Capture the cell that displays the provided text and extract its [X, Y] central coordinate. 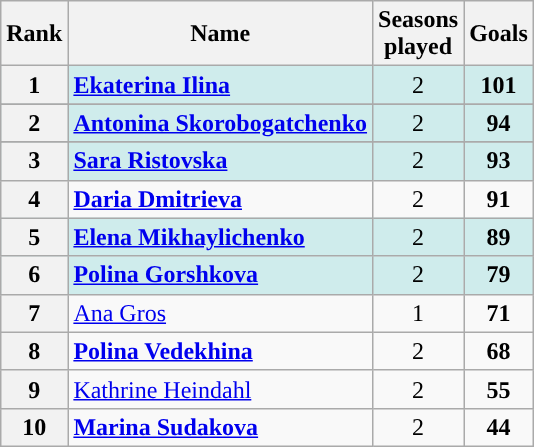
68 [499, 351]
Daria Dmitrieva [220, 199]
Sara Ristovska [220, 161]
7 [34, 313]
89 [499, 237]
Polina Vedekhina [220, 351]
Name [220, 34]
101 [499, 85]
94 [499, 123]
Ana Gros [220, 313]
44 [499, 427]
Rank [34, 34]
55 [499, 389]
71 [499, 313]
10 [34, 427]
5 [34, 237]
Marina Sudakova [220, 427]
Ekaterina Ilina [220, 85]
9 [34, 389]
8 [34, 351]
Antonina Skorobogatchenko [220, 123]
6 [34, 275]
Goals [499, 34]
Seasonsplayed [418, 34]
Kathrine Heindahl [220, 389]
Polina Gorshkova [220, 275]
79 [499, 275]
Elena Mikhaylichenko [220, 237]
4 [34, 199]
91 [499, 199]
3 [34, 161]
93 [499, 161]
